From the cell containing the given text, extract its center point as [x, y] coordinate. 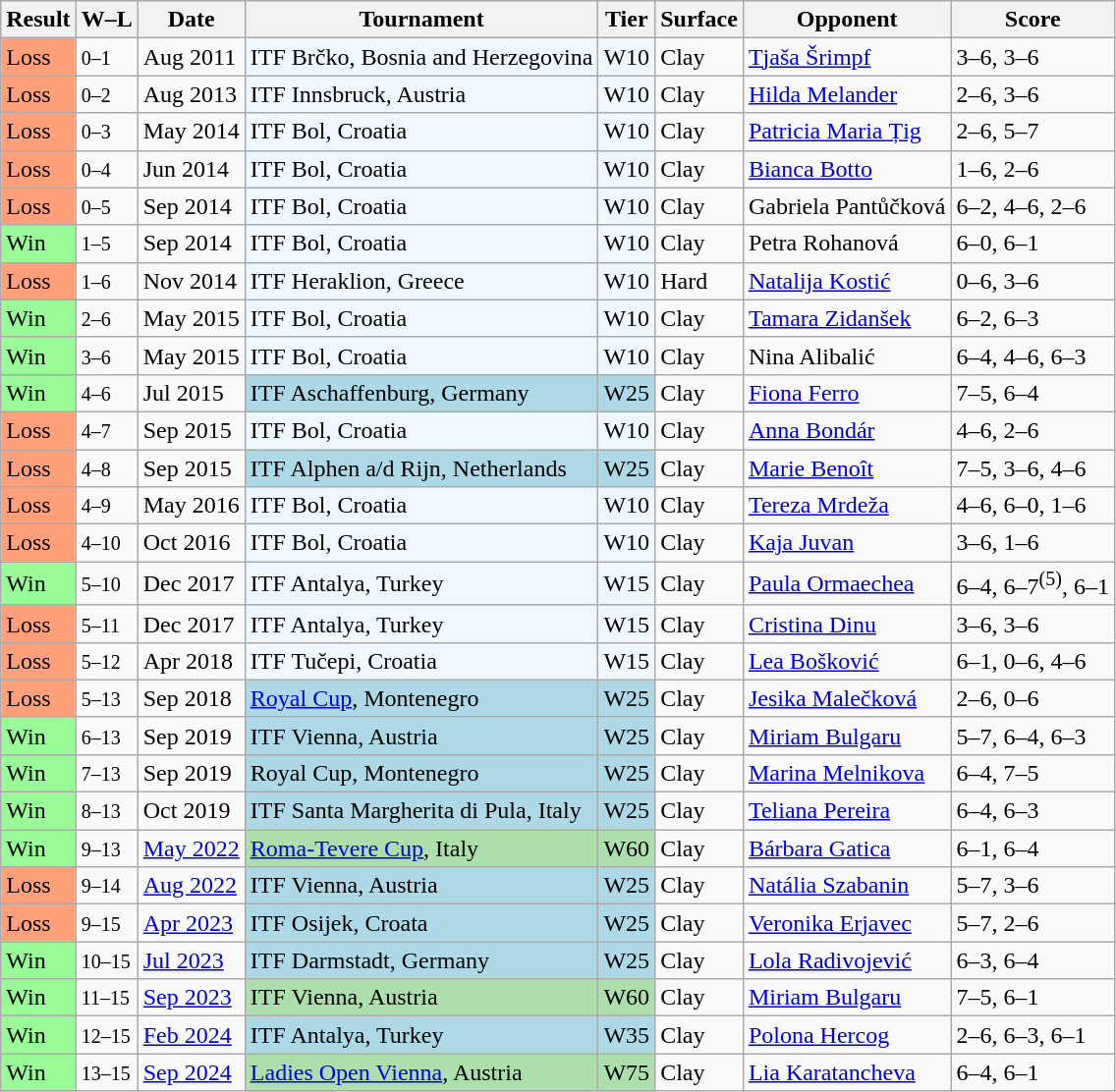
6–2, 6–3 [1032, 318]
Teliana Pereira [847, 811]
Jul 2015 [191, 393]
Aug 2022 [191, 886]
Aug 2013 [191, 94]
2–6, 3–6 [1032, 94]
6–4, 4–6, 6–3 [1032, 355]
6–13 [106, 736]
Oct 2016 [191, 543]
6–1, 6–4 [1032, 848]
Bárbara Gatica [847, 848]
Jul 2023 [191, 960]
2–6, 6–3, 6–1 [1032, 1035]
0–3 [106, 132]
5–7, 6–4, 6–3 [1032, 736]
6–3, 6–4 [1032, 960]
Lola Radivojević [847, 960]
Apr 2023 [191, 923]
Opponent [847, 20]
4–8 [106, 468]
Jesika Malečková [847, 698]
ITF Darmstadt, Germany [421, 960]
Tereza Mrdeža [847, 506]
ITF Osijek, Croata [421, 923]
0–6, 3–6 [1032, 281]
5–13 [106, 698]
Surface [699, 20]
Tier [627, 20]
Polona Hercog [847, 1035]
2–6 [106, 318]
0–4 [106, 169]
May 2022 [191, 848]
Marie Benoît [847, 468]
Patricia Maria Țig [847, 132]
Kaja Juvan [847, 543]
Gabriela Pantůčková [847, 206]
2–6, 0–6 [1032, 698]
Tjaša Šrimpf [847, 57]
Paula Ormaechea [847, 583]
Bianca Botto [847, 169]
9–15 [106, 923]
4–10 [106, 543]
Lea Bošković [847, 661]
Apr 2018 [191, 661]
Natália Szabanin [847, 886]
3–6 [106, 355]
4–9 [106, 506]
May 2014 [191, 132]
7–5, 6–4 [1032, 393]
W35 [627, 1035]
Lia Karatancheva [847, 1072]
5–7, 2–6 [1032, 923]
Marina Melnikova [847, 773]
5–12 [106, 661]
6–4, 6–1 [1032, 1072]
Sep 2023 [191, 998]
Hilda Melander [847, 94]
Fiona Ferro [847, 393]
6–0, 6–1 [1032, 244]
10–15 [106, 960]
Hard [699, 281]
Veronika Erjavec [847, 923]
Natalija Kostić [847, 281]
ITF Brčko, Bosnia and Herzegovina [421, 57]
5–7, 3–6 [1032, 886]
W–L [106, 20]
1–5 [106, 244]
4–7 [106, 430]
9–14 [106, 886]
Score [1032, 20]
Nina Alibalić [847, 355]
Aug 2011 [191, 57]
Ladies Open Vienna, Austria [421, 1072]
6–4, 6–7(5), 6–1 [1032, 583]
3–6, 1–6 [1032, 543]
4–6 [106, 393]
W75 [627, 1072]
0–5 [106, 206]
ITF Aschaffenburg, Germany [421, 393]
Result [38, 20]
Cristina Dinu [847, 624]
6–2, 4–6, 2–6 [1032, 206]
12–15 [106, 1035]
Anna Bondár [847, 430]
ITF Alphen a/d Rijn, Netherlands [421, 468]
6–4, 6–3 [1032, 811]
5–10 [106, 583]
ITF Tučepi, Croatia [421, 661]
1–6, 2–6 [1032, 169]
Sep 2018 [191, 698]
7–13 [106, 773]
Sep 2024 [191, 1072]
4–6, 6–0, 1–6 [1032, 506]
Tournament [421, 20]
6–1, 0–6, 4–6 [1032, 661]
0–2 [106, 94]
Petra Rohanová [847, 244]
6–4, 7–5 [1032, 773]
11–15 [106, 998]
Jun 2014 [191, 169]
1–6 [106, 281]
7–5, 3–6, 4–6 [1032, 468]
2–6, 5–7 [1032, 132]
Date [191, 20]
Roma-Tevere Cup, Italy [421, 848]
0–1 [106, 57]
May 2016 [191, 506]
9–13 [106, 848]
ITF Santa Margherita di Pula, Italy [421, 811]
8–13 [106, 811]
13–15 [106, 1072]
Feb 2024 [191, 1035]
ITF Heraklion, Greece [421, 281]
7–5, 6–1 [1032, 998]
Tamara Zidanšek [847, 318]
ITF Innsbruck, Austria [421, 94]
Oct 2019 [191, 811]
5–11 [106, 624]
Nov 2014 [191, 281]
4–6, 2–6 [1032, 430]
